Find where the given text appears and provide that cell's center as [X, Y] coordinate. 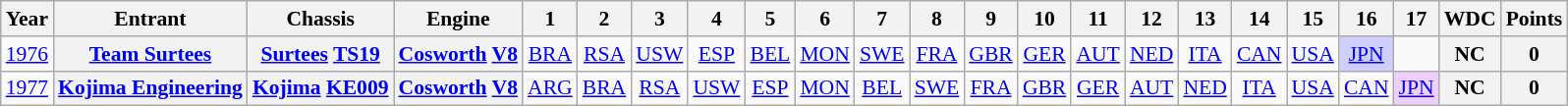
16 [1367, 19]
Entrant [150, 19]
17 [1417, 19]
1 [550, 19]
3 [659, 19]
9 [990, 19]
Engine [458, 19]
13 [1204, 19]
12 [1151, 19]
Kojima KE009 [320, 88]
WDC [1470, 19]
Surtees TS19 [320, 54]
10 [1045, 19]
Year [28, 19]
8 [937, 19]
Team Surtees [150, 54]
Chassis [320, 19]
1977 [28, 88]
5 [770, 19]
ARG [550, 88]
14 [1260, 19]
1976 [28, 54]
6 [825, 19]
2 [605, 19]
Points [1535, 19]
7 [882, 19]
4 [716, 19]
Kojima Engineering [150, 88]
11 [1097, 19]
15 [1313, 19]
